From the cell containing the given text, extract its center point as [x, y] coordinate. 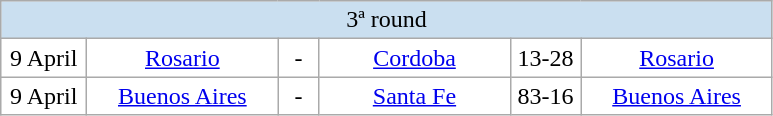
83-16 [546, 96]
Santa Fe [414, 96]
13-28 [546, 58]
Cordoba [414, 58]
3ª round [386, 20]
